Extract the [x, y] coordinate from the center of the cell holding the provided text.  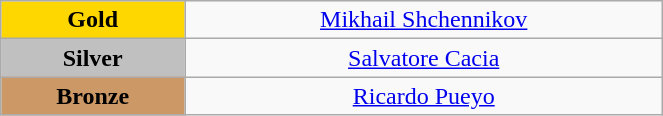
Bronze [93, 96]
Ricardo Pueyo [424, 96]
Silver [93, 58]
Gold [93, 20]
Salvatore Cacia [424, 58]
Mikhail Shchennikov [424, 20]
